Scan for the cell matching the given text and deliver its [X, Y] coordinate at center. 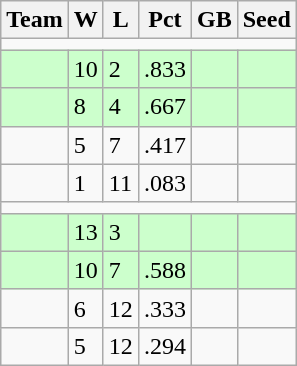
.083 [164, 183]
.294 [164, 346]
8 [86, 107]
11 [120, 183]
13 [86, 232]
4 [120, 107]
2 [120, 69]
GB [214, 20]
.417 [164, 145]
.667 [164, 107]
.333 [164, 308]
L [120, 20]
.588 [164, 270]
Team [35, 20]
3 [120, 232]
W [86, 20]
1 [86, 183]
.833 [164, 69]
Pct [164, 20]
Seed [266, 20]
6 [86, 308]
